Find where the given text appears and provide that cell's center as (X, Y) coordinate. 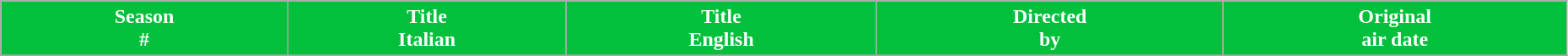
Title English (722, 29)
Title Italian (427, 29)
Directed by (1049, 29)
Original air date (1395, 29)
Season # (145, 29)
